For the text-containing cell, return its midpoint in [x, y] coordinate format. 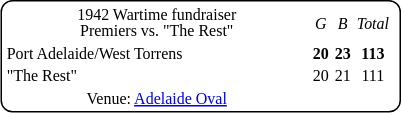
Total [372, 22]
Port Adelaide/West Torrens [156, 54]
1942 Wartime fundraiserPremiers vs. "The Rest" [156, 22]
"The Rest" [156, 76]
21 [342, 76]
111 [372, 76]
113 [372, 54]
23 [342, 54]
G [320, 22]
Venue: Adelaide Oval [156, 98]
B [342, 22]
